Pinpoint the cell where the given text exists, returning its [X, Y] midpoint coordinate. 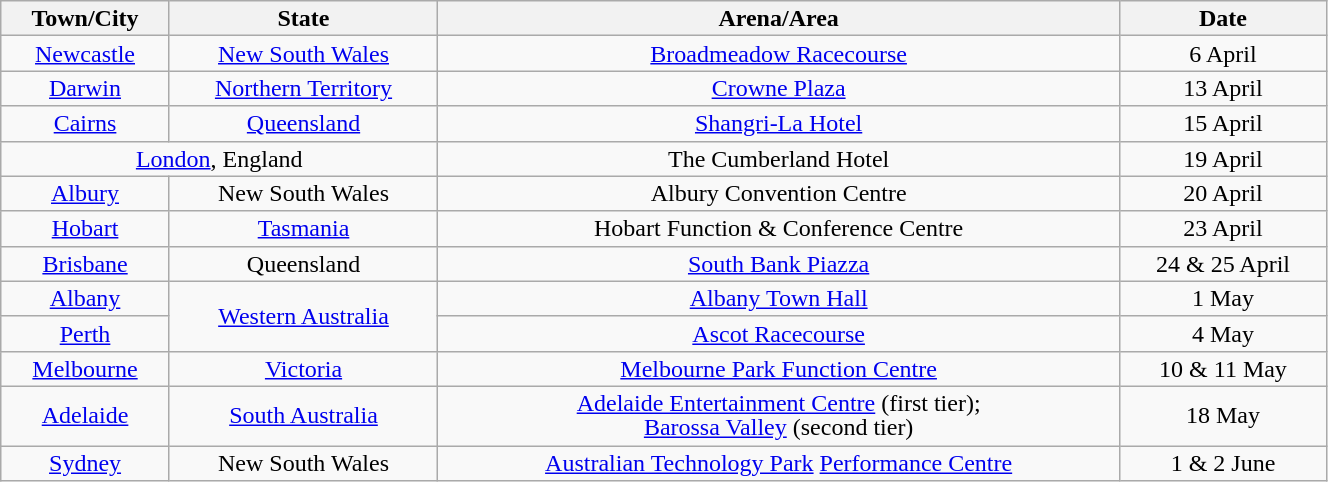
15 April [1224, 124]
Northern Territory [303, 88]
4 May [1224, 334]
13 April [1224, 88]
1 May [1224, 298]
Australian Technology Park Performance Centre [779, 464]
Victoria [303, 368]
23 April [1224, 228]
20 April [1224, 194]
Albany Town Hall [779, 298]
Western Australia [303, 316]
Date [1224, 18]
Broadmeadow Racecourse [779, 54]
Albury [86, 194]
19 April [1224, 158]
Crowne Plaza [779, 88]
Darwin [86, 88]
State [303, 18]
Adelaide [86, 416]
Arena/Area [779, 18]
Brisbane [86, 264]
South Bank Piazza [779, 264]
Tasmania [303, 228]
Melbourne Park Function Centre [779, 368]
Sydney [86, 464]
18 May [1224, 416]
Hobart [86, 228]
Melbourne [86, 368]
The Cumberland Hotel [779, 158]
Newcastle [86, 54]
Albany [86, 298]
Adelaide Entertainment Centre (first tier);Barossa Valley (second tier) [779, 416]
London, England [220, 158]
Ascot Racecourse [779, 334]
Hobart Function & Conference Centre [779, 228]
South Australia [303, 416]
6 April [1224, 54]
24 & 25 April [1224, 264]
Town/City [86, 18]
Shangri-La Hotel [779, 124]
Albury Convention Centre [779, 194]
Perth [86, 334]
10 & 11 May [1224, 368]
Cairns [86, 124]
1 & 2 June [1224, 464]
